Find where the given text appears and provide that cell's center as [x, y] coordinate. 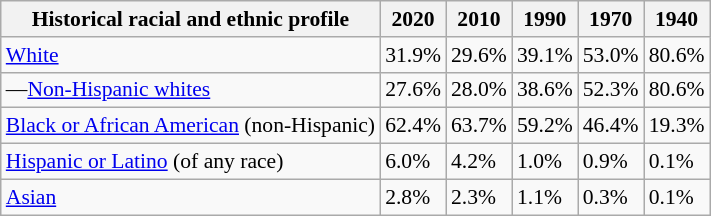
0.9% [611, 162]
59.2% [545, 126]
19.3% [677, 126]
63.7% [479, 126]
38.6% [545, 90]
62.4% [413, 126]
Asian [190, 197]
28.0% [479, 90]
1940 [677, 19]
39.1% [545, 55]
—Non-Hispanic whites [190, 90]
46.4% [611, 126]
Historical racial and ethnic profile [190, 19]
Hispanic or Latino (of any race) [190, 162]
1990 [545, 19]
29.6% [479, 55]
1.1% [545, 197]
52.3% [611, 90]
53.0% [611, 55]
4.2% [479, 162]
White [190, 55]
6.0% [413, 162]
27.6% [413, 90]
1.0% [545, 162]
1970 [611, 19]
2.8% [413, 197]
0.3% [611, 197]
2.3% [479, 197]
2010 [479, 19]
2020 [413, 19]
Black or African American (non-Hispanic) [190, 126]
31.9% [413, 55]
